Return the [x, y] coordinate for the center point of the cell that contains the specified text.  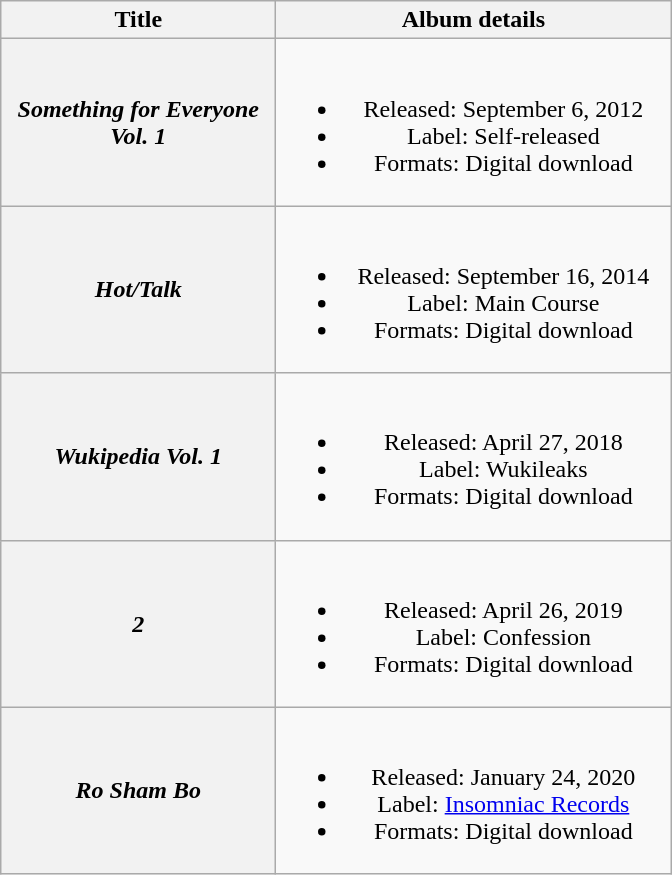
Album details [474, 20]
Ro Sham Bo [138, 790]
Something for Everyone Vol. 1 [138, 122]
Wukipedia Vol. 1 [138, 456]
Released: September 6, 2012Label: Self-releasedFormats: Digital download [474, 122]
Released: April 26, 2019Label: ConfessionFormats: Digital download [474, 624]
Released: January 24, 2020Label: Insomniac RecordsFormats: Digital download [474, 790]
Released: April 27, 2018Label: WukileaksFormats: Digital download [474, 456]
2 [138, 624]
Title [138, 20]
Hot/Talk [138, 290]
Released: September 16, 2014Label: Main CourseFormats: Digital download [474, 290]
